Provide the (x, y) coordinate of the cell's center where the given text is located.  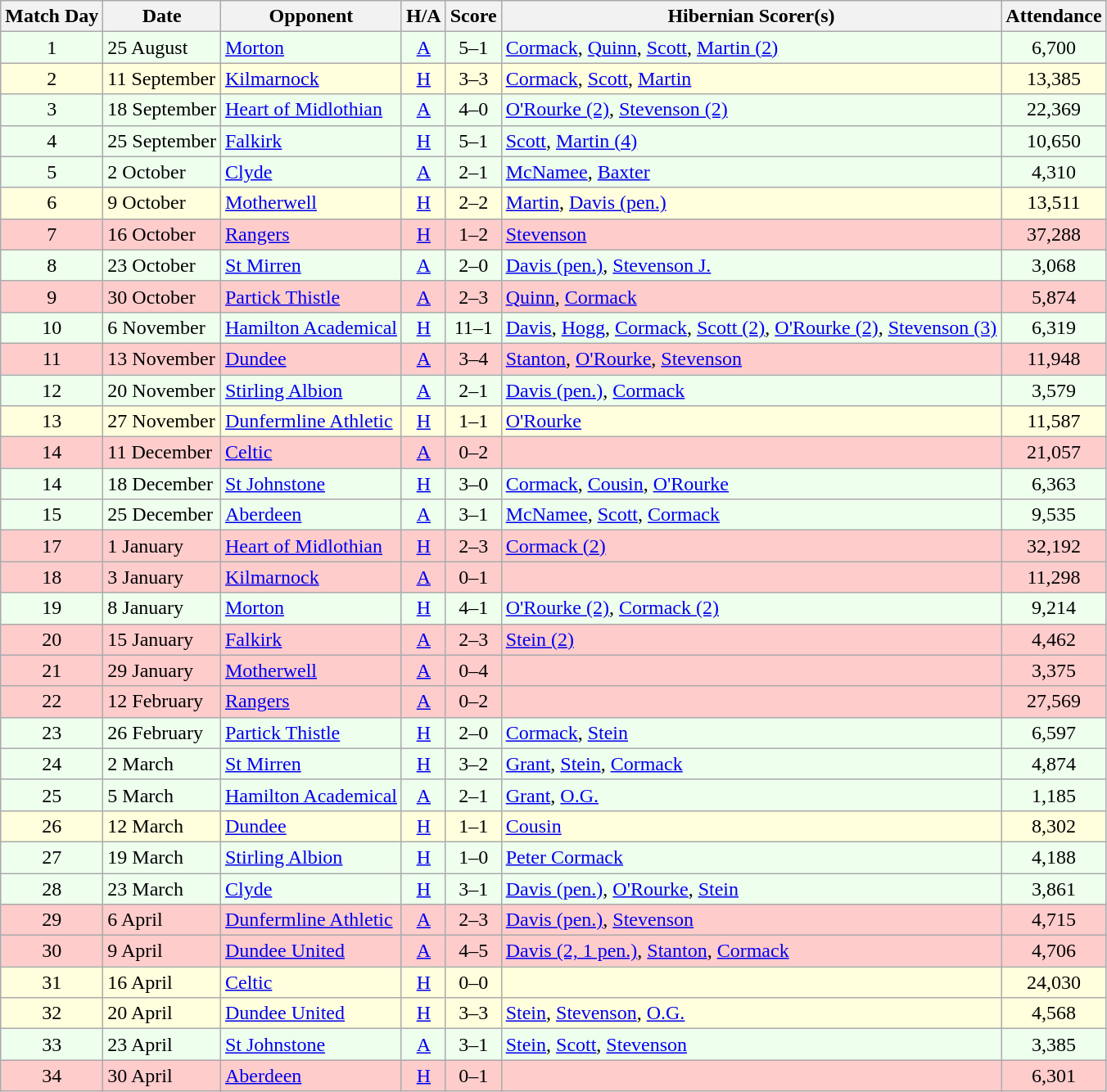
3,068 (1054, 265)
22,369 (1054, 110)
7 (52, 234)
3,579 (1054, 390)
30 October (162, 296)
6,597 (1054, 733)
Match Day (52, 16)
Martin, Davis (pen.) (752, 203)
33 (52, 1045)
19 (52, 608)
Cousin (752, 826)
13 November (162, 359)
2 October (162, 172)
Cormack, Scott, Martin (752, 79)
5 (52, 172)
6,700 (1054, 47)
6,319 (1054, 327)
8,302 (1054, 826)
O'Rourke (2), Cormack (2) (752, 608)
Quinn, Cormack (752, 296)
3,375 (1054, 670)
11 December (162, 453)
O'Rourke (2), Stevenson (2) (752, 110)
1,185 (1054, 795)
Cormack, Quinn, Scott, Martin (2) (752, 47)
Stein, Scott, Stevenson (752, 1045)
27 November (162, 422)
5,874 (1054, 296)
18 (52, 577)
20 (52, 639)
29 January (162, 670)
1–2 (473, 234)
4,188 (1054, 857)
9 April (162, 951)
2–2 (473, 203)
25 September (162, 141)
Davis (pen.), Stevenson (752, 920)
25 August (162, 47)
11,587 (1054, 422)
12 (52, 390)
16 October (162, 234)
24,030 (1054, 982)
O'Rourke (752, 422)
11,948 (1054, 359)
4,310 (1054, 172)
1–0 (473, 857)
13 (52, 422)
4–5 (473, 951)
10,650 (1054, 141)
6 (52, 203)
37,288 (1054, 234)
Cormack (2) (752, 546)
23 April (162, 1045)
9,214 (1054, 608)
4 (52, 141)
15 January (162, 639)
32 (52, 1013)
34 (52, 1076)
Stanton, O'Rourke, Stevenson (752, 359)
6 November (162, 327)
1 (52, 47)
4,874 (1054, 764)
19 March (162, 857)
6 April (162, 920)
McNamee, Baxter (752, 172)
Date (162, 16)
13,385 (1054, 79)
23 March (162, 888)
11,298 (1054, 577)
8 (52, 265)
Hibernian Scorer(s) (752, 16)
McNamee, Scott, Cormack (752, 515)
20 November (162, 390)
22 (52, 702)
8 January (162, 608)
23 (52, 733)
Attendance (1054, 16)
Stevenson (752, 234)
Davis (2, 1 pen.), Stanton, Cormack (752, 951)
15 (52, 515)
Score (473, 16)
0–0 (473, 982)
11–1 (473, 327)
24 (52, 764)
3–2 (473, 764)
3–0 (473, 484)
Davis (pen.), Stevenson J. (752, 265)
18 September (162, 110)
H/A (423, 16)
3 January (162, 577)
Scott, Martin (4) (752, 141)
21,057 (1054, 453)
29 (52, 920)
31 (52, 982)
Grant, Stein, Cormack (752, 764)
25 December (162, 515)
17 (52, 546)
2 March (162, 764)
11 (52, 359)
3 (52, 110)
Davis, Hogg, Cormack, Scott (2), O'Rourke (2), Stevenson (3) (752, 327)
Stein, Stevenson, O.G. (752, 1013)
20 April (162, 1013)
2 (52, 79)
Davis (pen.), Cormack (752, 390)
4,462 (1054, 639)
4–0 (473, 110)
11 September (162, 79)
4,706 (1054, 951)
Davis (pen.), O'Rourke, Stein (752, 888)
26 (52, 826)
16 April (162, 982)
6,301 (1054, 1076)
27 (52, 857)
Peter Cormack (752, 857)
32,192 (1054, 546)
12 March (162, 826)
25 (52, 795)
Grant, O.G. (752, 795)
5 March (162, 795)
4–1 (473, 608)
6,363 (1054, 484)
Opponent (311, 16)
0–4 (473, 670)
21 (52, 670)
26 February (162, 733)
30 (52, 951)
30 April (162, 1076)
3,861 (1054, 888)
3–4 (473, 359)
Cormack, Cousin, O'Rourke (752, 484)
28 (52, 888)
12 February (162, 702)
Cormack, Stein (752, 733)
9,535 (1054, 515)
23 October (162, 265)
18 December (162, 484)
4,715 (1054, 920)
9 October (162, 203)
13,511 (1054, 203)
Stein (2) (752, 639)
9 (52, 296)
27,569 (1054, 702)
1 January (162, 546)
3,385 (1054, 1045)
4,568 (1054, 1013)
10 (52, 327)
